From the cell containing the given text, extract its center point as (X, Y) coordinate. 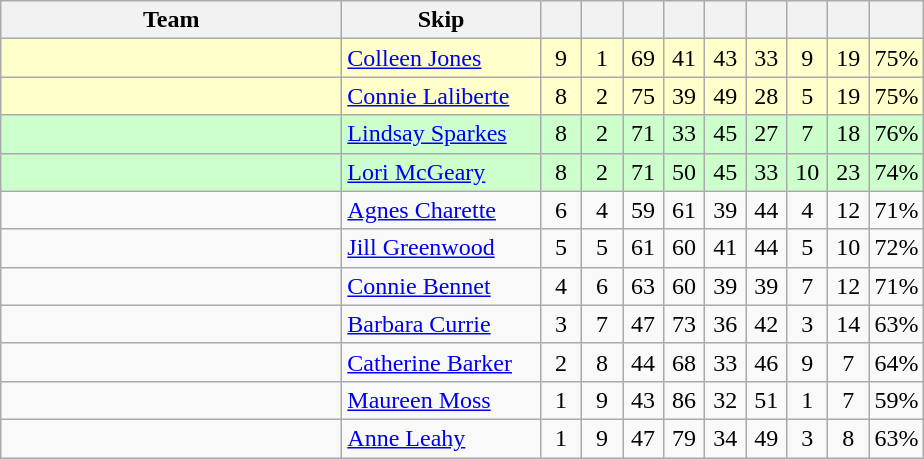
42 (766, 324)
Agnes Charette (442, 210)
Catherine Barker (442, 362)
64% (896, 362)
74% (896, 172)
50 (684, 172)
51 (766, 400)
46 (766, 362)
75 (642, 96)
86 (684, 400)
34 (726, 438)
Connie Laliberte (442, 96)
36 (726, 324)
Lindsay Sparkes (442, 134)
72% (896, 248)
Maureen Moss (442, 400)
Jill Greenwood (442, 248)
59 (642, 210)
14 (848, 324)
68 (684, 362)
Connie Bennet (442, 286)
18 (848, 134)
69 (642, 58)
63 (642, 286)
Anne Leahy (442, 438)
28 (766, 96)
79 (684, 438)
23 (848, 172)
Lori McGeary (442, 172)
Team (172, 20)
73 (684, 324)
32 (726, 400)
27 (766, 134)
Colleen Jones (442, 58)
59% (896, 400)
Barbara Currie (442, 324)
76% (896, 134)
Skip (442, 20)
